Identify which cell holds the provided text, then report its (X, Y) central coordinate. 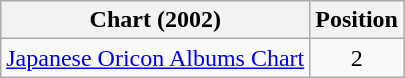
Japanese Oricon Albums Chart (156, 58)
2 (357, 58)
Position (357, 20)
Chart (2002) (156, 20)
